Scan for the cell matching the given text and deliver its (x, y) coordinate at center. 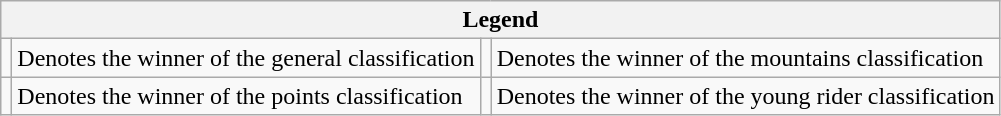
Denotes the winner of the mountains classification (746, 58)
Denotes the winner of the young rider classification (746, 96)
Denotes the winner of the general classification (246, 58)
Denotes the winner of the points classification (246, 96)
Legend (500, 20)
